Scan for the cell matching the given text and deliver its (X, Y) coordinate at center. 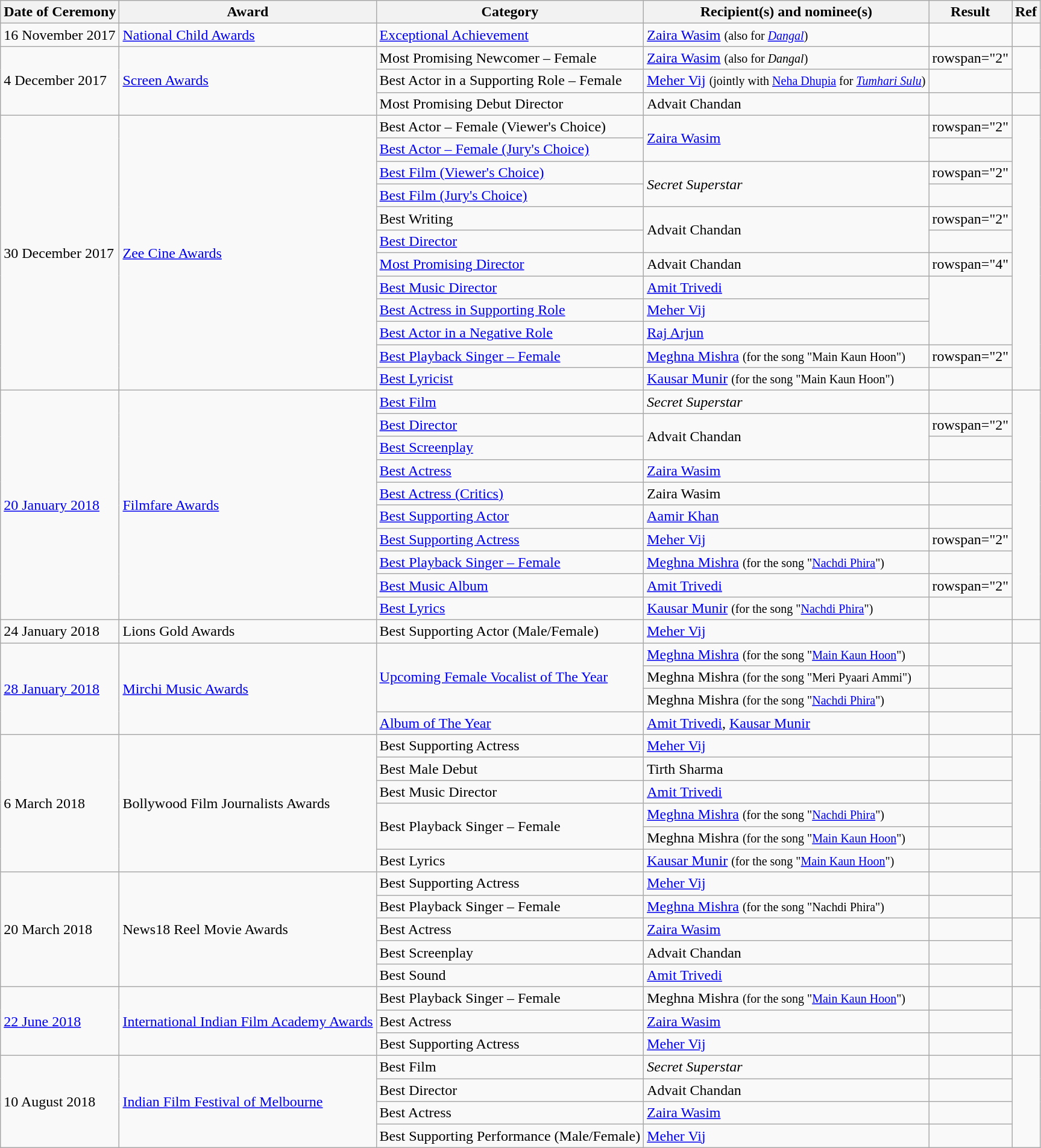
Mirchi Music Awards (248, 688)
16 November 2017 (60, 35)
Meher Vij (jointly with Neha Dhupia for Tumhari Sulu) (786, 81)
Award (248, 12)
Best Music Album (510, 585)
Best Actress in Supporting Role (510, 310)
Date of Ceremony (60, 12)
20 March 2018 (60, 929)
Lions Gold Awards (248, 631)
Exceptional Achievement (510, 35)
Recipient(s) and nominee(s) (786, 12)
Best Actor – Female (Jury's Choice) (510, 149)
Best Actor in a Negative Role (510, 333)
News18 Reel Movie Awards (248, 929)
Meghna Mishra (for the song "Meri Pyaari Ammi") (786, 677)
Best Writing (510, 218)
Upcoming Female Vocalist of The Year (510, 677)
Indian Film Festival of Melbourne (248, 1102)
Ref (1026, 12)
Tirth Sharma (786, 769)
Category (510, 12)
Aamir Khan (786, 516)
Most Promising Debut Director (510, 104)
Filmfare Awards (248, 505)
4 December 2017 (60, 81)
Screen Awards (248, 81)
National Child Awards (248, 35)
Kausar Munir (for the song "Nachdi Phira") (786, 608)
Bollywood Film Journalists Awards (248, 803)
Most Promising Director (510, 264)
28 January 2018 (60, 688)
6 March 2018 (60, 803)
Best Actor – Female (Viewer's Choice) (510, 127)
24 January 2018 (60, 631)
Best Supporting Actor (510, 516)
rowspan="4" (970, 264)
20 January 2018 (60, 505)
30 December 2017 (60, 253)
Best Male Debut (510, 769)
Amit Trivedi, Kausar Munir (786, 723)
International Indian Film Academy Awards (248, 1021)
Most Promising Newcomer – Female (510, 58)
Best Sound (510, 975)
22 June 2018 (60, 1021)
Album of The Year (510, 723)
Best Actress (Critics) (510, 494)
Best Film (Viewer's Choice) (510, 172)
Best Film (Jury's Choice) (510, 195)
Best Lyricist (510, 379)
Best Actor in a Supporting Role – Female (510, 81)
10 August 2018 (60, 1102)
Best Supporting Performance (Male/Female) (510, 1136)
Raj Arjun (786, 333)
Best Supporting Actor (Male/Female) (510, 631)
Result (970, 12)
Zee Cine Awards (248, 253)
